Return the [x, y] coordinate for the center point of the cell that contains the specified text.  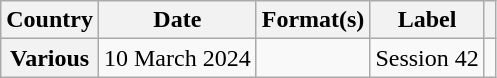
Date [177, 20]
Various [50, 58]
Label [427, 20]
Session 42 [427, 58]
10 March 2024 [177, 58]
Country [50, 20]
Format(s) [313, 20]
